For the text-containing cell, return its midpoint in (X, Y) coordinate format. 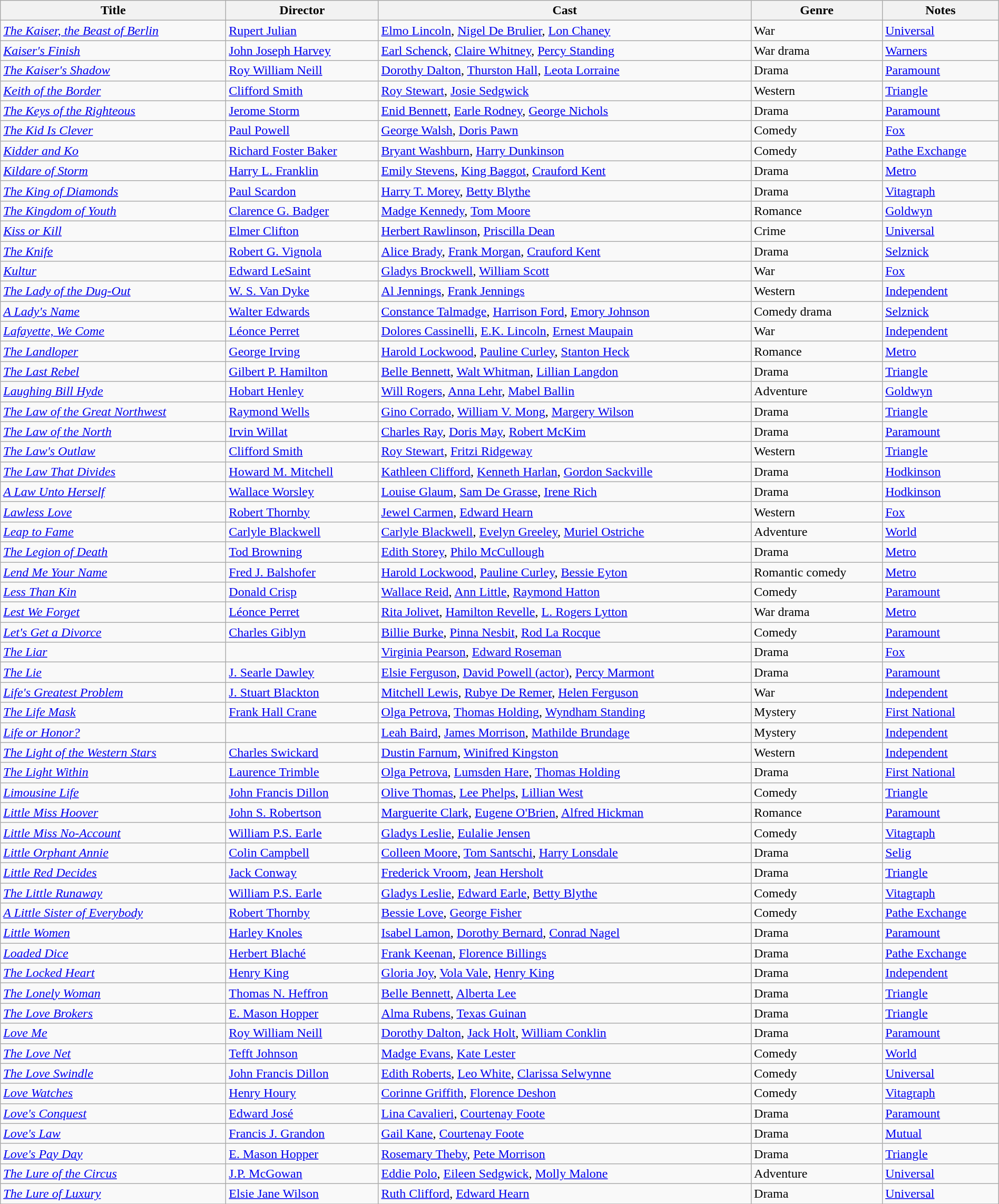
The Love Net (113, 1053)
George Irving (302, 351)
Gilbert P. Hamilton (302, 371)
Gladys Leslie, Eulalie Jensen (565, 833)
Warners (941, 51)
Alice Brady, Frank Morgan, Crauford Kent (565, 251)
Henry King (302, 973)
The Keys of the Righteous (113, 111)
Carlyle Blackwell, Evelyn Greeley, Muriel Ostriche (565, 532)
Kiss or Kill (113, 231)
Loaded Dice (113, 953)
Selig (941, 853)
Olga Petrova, Lumsden Hare, Thomas Holding (565, 772)
Alma Rubens, Texas Guinan (565, 1013)
Earl Schenck, Claire Whitney, Percy Standing (565, 51)
Love Me (113, 1033)
Irvin Willat (302, 432)
The Law's Outlaw (113, 452)
The King of Diamonds (113, 191)
The Locked Heart (113, 973)
Enid Bennett, Earle Rodney, George Nichols (565, 111)
Emily Stevens, King Baggot, Crauford Kent (565, 171)
Belle Bennett, Alberta Lee (565, 993)
Charles Ray, Doris May, Robert McKim (565, 432)
Notes (941, 11)
W. S. Van Dyke (302, 291)
Paul Scardon (302, 191)
Director (302, 11)
Bessie Love, George Fisher (565, 913)
Charles Giblyn (302, 632)
Dolores Cassinelli, E.K. Lincoln, Ernest Maupain (565, 331)
Kultur (113, 271)
Comedy drama (817, 311)
Dustin Farnum, Winifred Kingston (565, 752)
Robert G. Vignola (302, 251)
Walter Edwards (302, 311)
A Law Unto Herself (113, 492)
The Law That Divides (113, 472)
The Lure of Luxury (113, 1193)
Richard Foster Baker (302, 151)
A Lady's Name (113, 311)
Title (113, 11)
Tod Browning (302, 552)
Herbert Blaché (302, 953)
Let's Get a Divorce (113, 632)
The Love Swindle (113, 1073)
Eddie Polo, Eileen Sedgwick, Molly Malone (565, 1173)
Marguerite Clark, Eugene O'Brien, Alfred Hickman (565, 813)
Isabel Lamon, Dorothy Bernard, Conrad Nagel (565, 933)
Frank Hall Crane (302, 712)
Dorothy Dalton, Thurston Hall, Leota Lorraine (565, 71)
Charles Swickard (302, 752)
Edith Roberts, Leo White, Clarissa Selwynne (565, 1073)
The Law of the North (113, 432)
Colin Campbell (302, 853)
Harold Lockwood, Pauline Curley, Stanton Heck (565, 351)
Elsie Jane Wilson (302, 1193)
Roy Stewart, Josie Sedgwick (565, 91)
Louise Glaum, Sam De Grasse, Irene Rich (565, 492)
Lafayette, We Come (113, 331)
Gladys Brockwell, William Scott (565, 271)
Al Jennings, Frank Jennings (565, 291)
Love's Pay Day (113, 1153)
Lawless Love (113, 512)
Love Watches (113, 1093)
Fred J. Balshofer (302, 572)
Laughing Bill Hyde (113, 391)
Harley Knoles (302, 933)
Lest We Forget (113, 612)
Crime (817, 231)
J. Stuart Blackton (302, 692)
Raymond Wells (302, 412)
Keith of the Border (113, 91)
The Legion of Death (113, 552)
Bryant Washburn, Harry Dunkinson (565, 151)
Carlyle Blackwell (302, 532)
Little Orphant Annie (113, 853)
The Last Rebel (113, 371)
Romantic comedy (817, 572)
Olga Petrova, Thomas Holding, Wyndham Standing (565, 712)
Constance Talmadge, Harrison Ford, Emory Johnson (565, 311)
Rita Jolivet, Hamilton Revelle, L. Rogers Lytton (565, 612)
Kaiser's Finish (113, 51)
The Landloper (113, 351)
Harry L. Franklin (302, 171)
Love's Conquest (113, 1113)
Gloria Joy, Vola Vale, Henry King (565, 973)
Limousine Life (113, 792)
Less Than Kin (113, 592)
Madge Kennedy, Tom Moore (565, 211)
The Kid Is Clever (113, 131)
The Kingdom of Youth (113, 211)
Frank Keenan, Florence Billings (565, 953)
Francis J. Grandon (302, 1133)
Rosemary Theby, Pete Morrison (565, 1153)
Will Rogers, Anna Lehr, Mabel Ballin (565, 391)
Edward LeSaint (302, 271)
Rupert Julian (302, 31)
Tefft Johnson (302, 1053)
Edward José (302, 1113)
Howard M. Mitchell (302, 472)
Frederick Vroom, Jean Hersholt (565, 873)
Jewel Carmen, Edward Hearn (565, 512)
Leap to Fame (113, 532)
The Little Runaway (113, 893)
Little Miss Hoover (113, 813)
Wallace Reid, Ann Little, Raymond Hatton (565, 592)
The Kaiser, the Beast of Berlin (113, 31)
Lend Me Your Name (113, 572)
Genre (817, 11)
Elsie Ferguson, David Powell (actor), Percy Marmont (565, 672)
Ruth Clifford, Edward Hearn (565, 1193)
Gail Kane, Courtenay Foote (565, 1133)
Life or Honor? (113, 732)
Love's Law (113, 1133)
Life's Greatest Problem (113, 692)
Jerome Storm (302, 111)
The Light of the Western Stars (113, 752)
Lina Cavalieri, Courtenay Foote (565, 1113)
Cast (565, 11)
Harry T. Morey, Betty Blythe (565, 191)
Henry Houry (302, 1093)
Laurence Trimble (302, 772)
Mutual (941, 1133)
Mitchell Lewis, Rubye De Remer, Helen Ferguson (565, 692)
The Light Within (113, 772)
Madge Evans, Kate Lester (565, 1053)
The Lure of the Circus (113, 1173)
Jack Conway (302, 873)
The Life Mask (113, 712)
Olive Thomas, Lee Phelps, Lillian West (565, 792)
Little Miss No-Account (113, 833)
Clarence G. Badger (302, 211)
J.P. McGowan (302, 1173)
Kildare of Storm (113, 171)
A Little Sister of Everybody (113, 913)
The Knife (113, 251)
Paul Powell (302, 131)
Little Women (113, 933)
J. Searle Dawley (302, 672)
Thomas N. Heffron (302, 993)
John Joseph Harvey (302, 51)
Herbert Rawlinson, Priscilla Dean (565, 231)
John S. Robertson (302, 813)
Roy Stewart, Fritzi Ridgeway (565, 452)
The Kaiser's Shadow (113, 71)
Edith Storey, Philo McCullough (565, 552)
Dorothy Dalton, Jack Holt, William Conklin (565, 1033)
Donald Crisp (302, 592)
Colleen Moore, Tom Santschi, Harry Lonsdale (565, 853)
Little Red Decides (113, 873)
Hobart Henley (302, 391)
Gino Corrado, William V. Mong, Margery Wilson (565, 412)
The Law of the Great Northwest (113, 412)
The Love Brokers (113, 1013)
Belle Bennett, Walt Whitman, Lillian Langdon (565, 371)
Virginia Pearson, Edward Roseman (565, 652)
Leah Baird, James Morrison, Mathilde Brundage (565, 732)
Billie Burke, Pinna Nesbit, Rod La Rocque (565, 632)
Elmo Lincoln, Nigel De Brulier, Lon Chaney (565, 31)
Corinne Griffith, Florence Deshon (565, 1093)
The Liar (113, 652)
Harold Lockwood, Pauline Curley, Bessie Eyton (565, 572)
Kathleen Clifford, Kenneth Harlan, Gordon Sackville (565, 472)
The Lady of the Dug-Out (113, 291)
The Lonely Woman (113, 993)
The Lie (113, 672)
Gladys Leslie, Edward Earle, Betty Blythe (565, 893)
Elmer Clifton (302, 231)
Wallace Worsley (302, 492)
George Walsh, Doris Pawn (565, 131)
Kidder and Ko (113, 151)
